Search for the cell housing the specified text and yield its (X, Y) center coordinate. 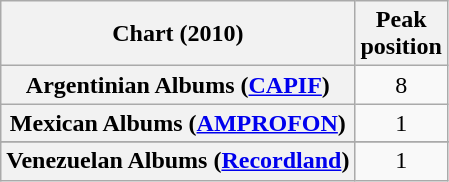
Mexican Albums (AMPROFON) (178, 123)
Venezuelan Albums (Recordland) (178, 161)
Peakposition (401, 34)
Chart (2010) (178, 34)
8 (401, 85)
Argentinian Albums (CAPIF) (178, 85)
